Output the (X, Y) coordinate of the center of the cell containing the given text.  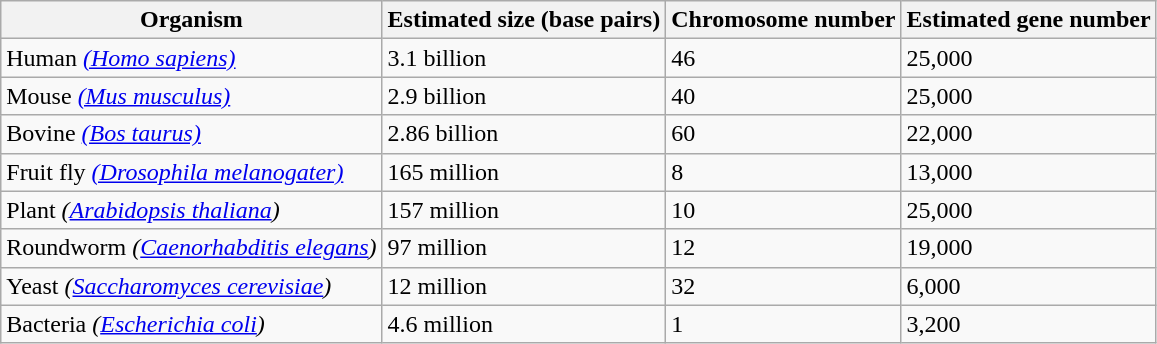
157 million (524, 210)
40 (784, 96)
32 (784, 286)
12 (784, 248)
Chromosome number (784, 20)
3,200 (1028, 324)
Plant (Arabidopsis thaliana) (192, 210)
4.6 million (524, 324)
8 (784, 172)
Fruit fly (Drosophila melanogater) (192, 172)
6,000 (1028, 286)
10 (784, 210)
60 (784, 134)
Human (Homo sapiens) (192, 58)
13,000 (1028, 172)
Mouse (Mus musculus) (192, 96)
2.9 billion (524, 96)
Roundworm (Caenorhabditis elegans) (192, 248)
165 million (524, 172)
1 (784, 324)
46 (784, 58)
3.1 billion (524, 58)
Estimated size (base pairs) (524, 20)
Bacteria (Escherichia coli) (192, 324)
Organism (192, 20)
2.86 billion (524, 134)
12 million (524, 286)
19,000 (1028, 248)
Estimated gene number (1028, 20)
97 million (524, 248)
Yeast (Saccharomyces cerevisiae) (192, 286)
22,000 (1028, 134)
Bovine (Bos taurus) (192, 134)
